Locate the cell with the specified text and output its (x, y) center coordinate. 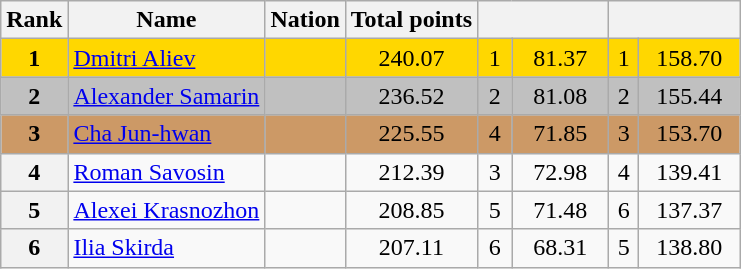
Rank (34, 20)
Roman Savosin (166, 172)
137.37 (690, 210)
Ilia Skirda (166, 248)
Cha Jun-hwan (166, 134)
Alexander Samarin (166, 96)
207.11 (411, 248)
68.31 (560, 248)
153.70 (690, 134)
138.80 (690, 248)
Dmitri Aliev (166, 58)
Total points (411, 20)
Alexei Krasnozhon (166, 210)
72.98 (560, 172)
71.48 (560, 210)
208.85 (411, 210)
225.55 (411, 134)
Nation (305, 20)
155.44 (690, 96)
240.07 (411, 58)
158.70 (690, 58)
139.41 (690, 172)
81.37 (560, 58)
212.39 (411, 172)
71.85 (560, 134)
81.08 (560, 96)
Name (166, 20)
236.52 (411, 96)
